Detect which cell encompasses the target text, then output its [X, Y] center coordinate. 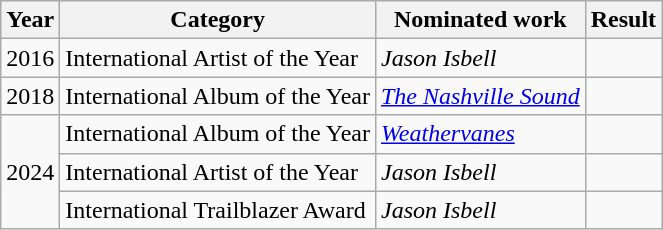
Year [30, 20]
2024 [30, 172]
Category [218, 20]
2016 [30, 58]
International Trailblazer Award [218, 210]
Weathervanes [480, 134]
2018 [30, 96]
Result [623, 20]
The Nashville Sound [480, 96]
Nominated work [480, 20]
